Extract the (x, y) coordinate from the center of the cell holding the provided text.  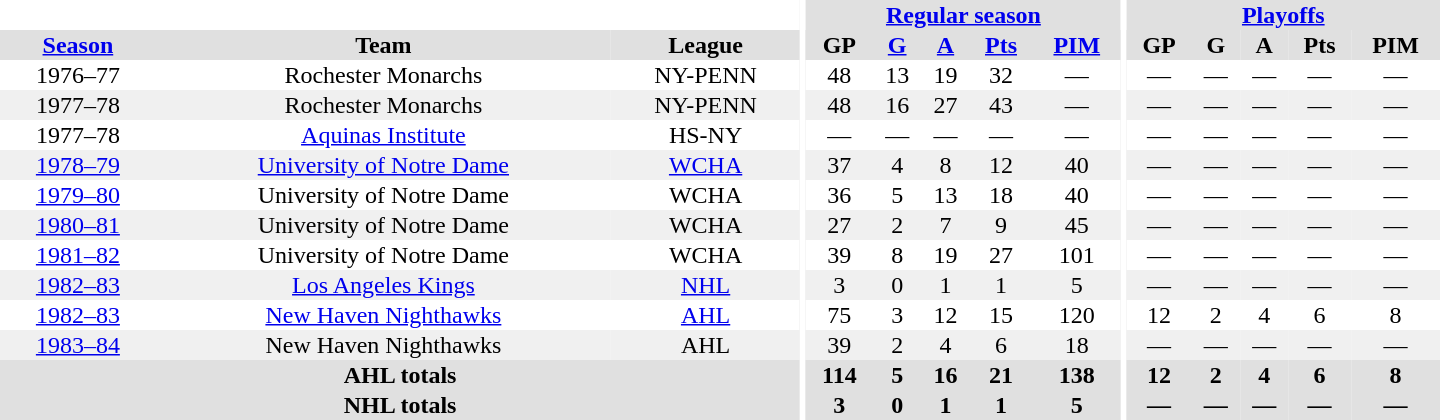
120 (1076, 315)
9 (1002, 225)
1978–79 (78, 165)
Aquinas Institute (384, 135)
101 (1076, 255)
43 (1002, 105)
7 (945, 225)
Los Angeles Kings (384, 285)
HS-NY (706, 135)
138 (1076, 375)
36 (840, 195)
75 (840, 315)
Team (384, 45)
1981–82 (78, 255)
21 (1002, 375)
League (706, 45)
37 (840, 165)
32 (1002, 75)
Playoffs (1284, 15)
AHL totals (400, 375)
Season (78, 45)
45 (1076, 225)
1979–80 (78, 195)
Regular season (964, 15)
1983–84 (78, 345)
1976–77 (78, 75)
1980–81 (78, 225)
15 (1002, 315)
NHL (706, 285)
114 (840, 375)
NHL totals (400, 405)
